Provide the (x, y) coordinate of the cell's center where the given text is located.  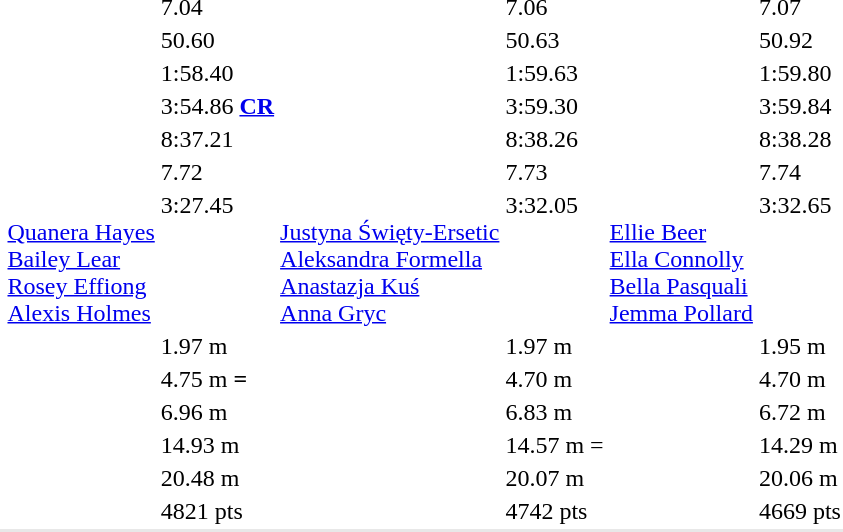
20.07 m (554, 478)
Ellie BeerElla ConnollyBella PasqualiJemma Pollard (681, 259)
8:38.26 (554, 139)
4669 pts (800, 511)
8:37.21 (217, 139)
50.60 (217, 40)
7.72 (217, 172)
7.73 (554, 172)
50.63 (554, 40)
6.96 m (217, 412)
20.48 m (217, 478)
Quanera HayesBailey LearRosey EffiongAlexis Holmes (81, 259)
3:27.45 (217, 259)
1:59.63 (554, 73)
3:32.05 (554, 259)
4742 pts (554, 511)
1:58.40 (217, 73)
14.57 m = (554, 445)
1.95 m (800, 346)
3:59.30 (554, 106)
3:54.86 CR (217, 106)
8:38.28 (800, 139)
6.83 m (554, 412)
3:32.65 (800, 259)
Justyna Święty-ErseticAleksandra FormellaAnastazja KuśAnna Gryc (390, 259)
20.06 m (800, 478)
14.29 m (800, 445)
1:59.80 (800, 73)
6.72 m (800, 412)
50.92 (800, 40)
14.93 m (217, 445)
7.74 (800, 172)
3:59.84 (800, 106)
4821 pts (217, 511)
4.75 m = (217, 379)
